Detect which cell encompasses the target text, then output its [X, Y] center coordinate. 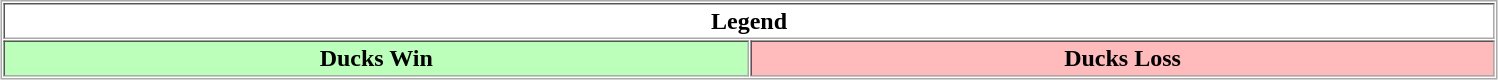
Legend [750, 21]
Ducks Loss [1122, 58]
Ducks Win [377, 58]
